Pinpoint the cell where the given text exists, returning its [x, y] midpoint coordinate. 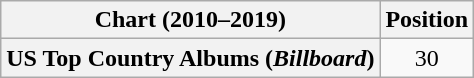
US Top Country Albums (Billboard) [190, 58]
Chart (2010–2019) [190, 20]
Position [427, 20]
30 [427, 58]
